For the text-containing cell, return its midpoint in [x, y] coordinate format. 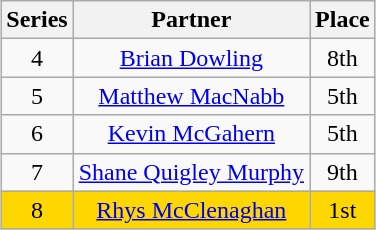
Brian Dowling [191, 58]
Kevin McGahern [191, 134]
8 [37, 210]
Place [343, 20]
8th [343, 58]
Shane Quigley Murphy [191, 172]
9th [343, 172]
Rhys McClenaghan [191, 210]
Series [37, 20]
4 [37, 58]
Partner [191, 20]
5 [37, 96]
6 [37, 134]
Matthew MacNabb [191, 96]
7 [37, 172]
1st [343, 210]
